Scan for the cell matching the given text and deliver its (x, y) coordinate at center. 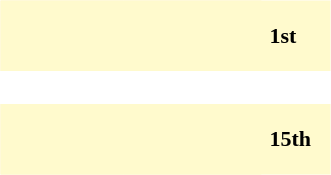
1st (296, 35)
15th (296, 139)
